Return the (X, Y) coordinate for the center point of the cell that contains the specified text.  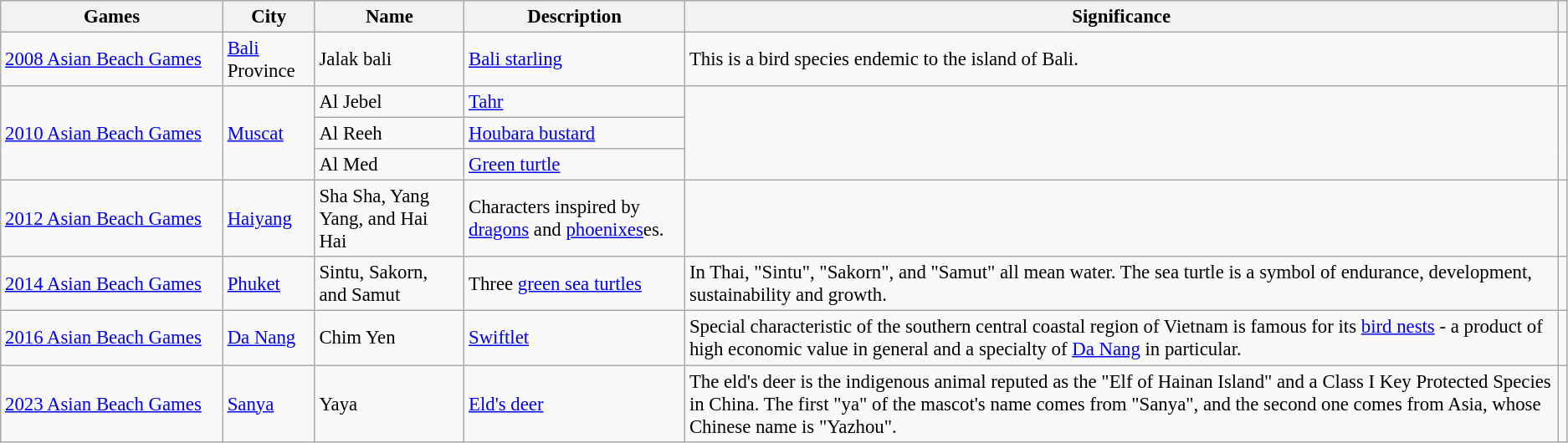
Swiftlet (575, 338)
This is a bird species endemic to the island of Bali. (1121, 60)
Houbara bustard (575, 134)
Description (575, 17)
Haiyang (269, 219)
2010 Asian Beach Games (112, 134)
Muscat (269, 134)
Al Reeh (390, 134)
2016 Asian Beach Games (112, 338)
2014 Asian Beach Games (112, 284)
Al Med (390, 165)
Al Jebel (390, 102)
Sintu, Sakorn, and Samut (390, 284)
Chim Yen (390, 338)
2008 Asian Beach Games (112, 60)
Eld's deer (575, 404)
Tahr (575, 102)
Sha Sha, Yang Yang, and Hai Hai (390, 219)
City (269, 17)
In Thai, "Sintu", "Sakorn", and "Samut" all mean water. The sea turtle is a symbol of endurance, development, sustainability and growth. (1121, 284)
Three green sea turtles (575, 284)
Significance (1121, 17)
Sanya (269, 404)
Games (112, 17)
Phuket (269, 284)
Yaya (390, 404)
Jalak bali (390, 60)
Bali starling (575, 60)
Bali Province (269, 60)
Characters inspired by dragons and phoenixeses. (575, 219)
2012 Asian Beach Games (112, 219)
Name (390, 17)
2023 Asian Beach Games (112, 404)
Green turtle (575, 165)
Da Nang (269, 338)
